Search for the cell housing the specified text and yield its [x, y] center coordinate. 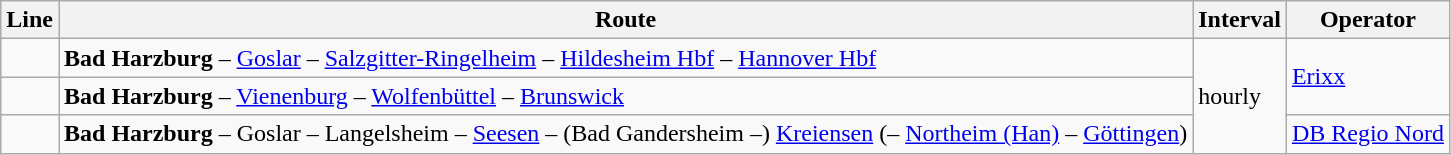
Operator [1368, 20]
Bad Harzburg – Goslar – Salzgitter-Ringelheim – Hildesheim Hbf – Hannover Hbf [625, 58]
Bad Harzburg – Goslar – Langelsheim – Seesen – (Bad Gandersheim –) Kreiensen (– Northeim (Han) – Göttingen) [625, 134]
Line [30, 20]
hourly [1240, 96]
Erixx [1368, 77]
Interval [1240, 20]
DB Regio Nord [1368, 134]
Bad Harzburg – Vienenburg – Wolfenbüttel – Brunswick [625, 96]
Route [625, 20]
